Detect which cell encompasses the target text, then output its [x, y] center coordinate. 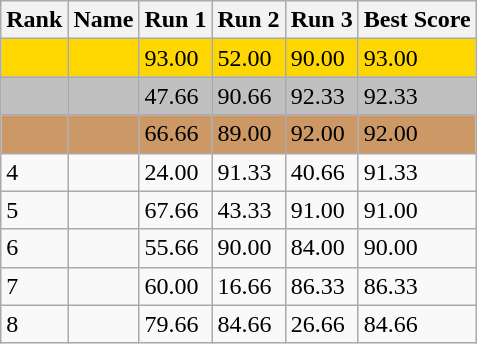
4 [34, 172]
47.66 [176, 96]
89.00 [248, 134]
Run 2 [248, 20]
52.00 [248, 58]
6 [34, 248]
5 [34, 210]
55.66 [176, 248]
8 [34, 324]
67.66 [176, 210]
60.00 [176, 286]
26.66 [322, 324]
Run 1 [176, 20]
Run 3 [322, 20]
66.66 [176, 134]
16.66 [248, 286]
Name [104, 20]
84.00 [322, 248]
40.66 [322, 172]
7 [34, 286]
24.00 [176, 172]
Best Score [417, 20]
79.66 [176, 324]
Rank [34, 20]
90.66 [248, 96]
43.33 [248, 210]
